Scan for the cell matching the given text and deliver its (x, y) coordinate at center. 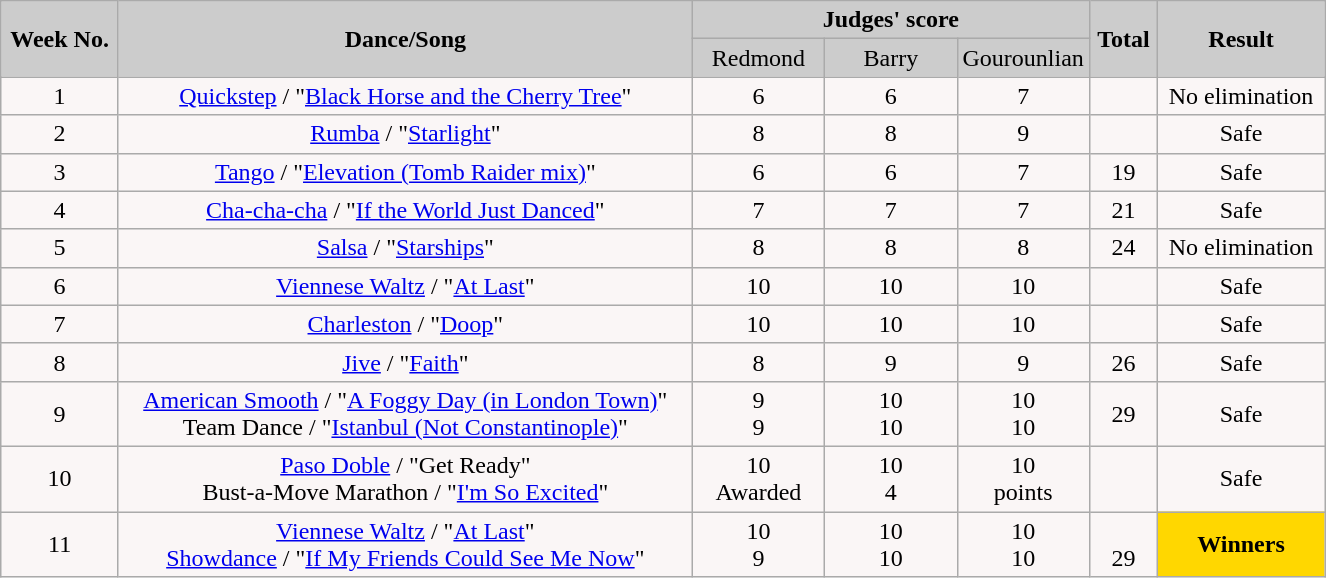
5 (60, 248)
Week No. (60, 39)
Redmond (758, 58)
Viennese Waltz / "At Last" (405, 286)
American Smooth / "A Foggy Day (in London Town)"Team Dance / "Istanbul (Not Constantinople)" (405, 414)
104 (891, 478)
Gourounlian (1023, 58)
10points (1023, 478)
Tango / "Elevation (Tomb Raider mix)" (405, 172)
109 (758, 544)
2 (60, 134)
Rumba / "Starlight" (405, 134)
Paso Doble / "Get Ready"Bust-a-Move Marathon / "I'm So Excited" (405, 478)
Jive / "Faith" (405, 362)
1 (60, 96)
Quickstep / "Black Horse and the Cherry Tree" (405, 96)
21 (1123, 210)
Cha-cha-cha / "If the World Just Danced" (405, 210)
24 (1123, 248)
19 (1123, 172)
Barry (891, 58)
Viennese Waltz / "At Last"Showdance / "If My Friends Could See Me Now" (405, 544)
Result (1240, 39)
3 (60, 172)
Judges' score (890, 20)
11 (60, 544)
Total (1123, 39)
26 (1123, 362)
Dance/Song (405, 39)
4 (60, 210)
99 (758, 414)
Charleston / "Doop" (405, 324)
Winners (1240, 544)
Salsa / "Starships" (405, 248)
10Awarded (758, 478)
